Pinpoint the cell where the given text exists, returning its [x, y] midpoint coordinate. 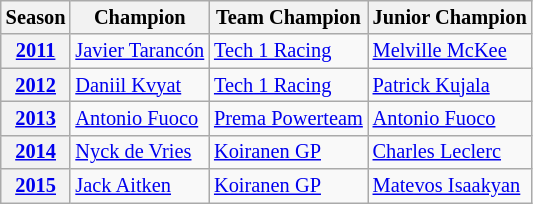
Prema Powerteam [288, 118]
Patrick Kujala [450, 85]
2015 [36, 186]
Matevos Isaakyan [450, 186]
2014 [36, 152]
Melville McKee [450, 51]
Javier Tarancón [140, 51]
Nyck de Vries [140, 152]
2011 [36, 51]
Team Champion [288, 17]
Jack Aitken [140, 186]
Junior Champion [450, 17]
Champion [140, 17]
2012 [36, 85]
2013 [36, 118]
Daniil Kvyat [140, 85]
Season [36, 17]
Charles Leclerc [450, 152]
